Find where the given text appears and provide that cell's center as [X, Y] coordinate. 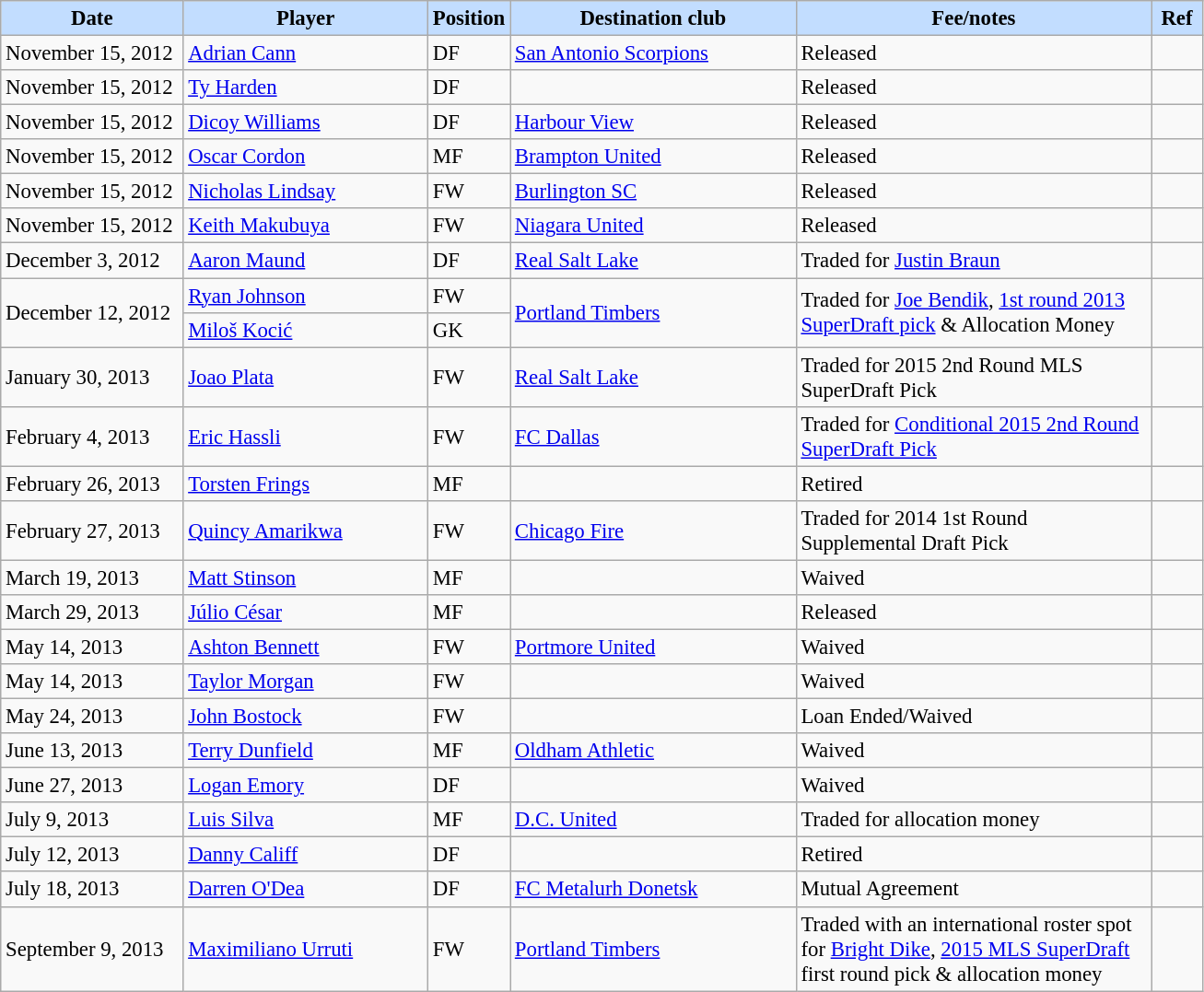
December 3, 2012 [92, 261]
Niagara United [654, 226]
June 27, 2013 [92, 786]
Logan Emory [306, 786]
September 9, 2013 [92, 949]
Traded for allocation money [974, 820]
July 18, 2013 [92, 890]
Traded for 2014 1st Round Supplemental Draft Pick [974, 531]
John Bostock [306, 717]
Burlington SC [654, 192]
Nicholas Lindsay [306, 192]
Traded for Justin Braun [974, 261]
Matt Stinson [306, 578]
Ref [1177, 18]
June 13, 2013 [92, 751]
July 9, 2013 [92, 820]
Traded for 2015 2nd Round MLS SuperDraft Pick [974, 378]
Danny Califf [306, 855]
Aaron Maund [306, 261]
Dicoy Williams [306, 123]
Joao Plata [306, 378]
Date [92, 18]
May 24, 2013 [92, 717]
FC Dallas [654, 437]
Luis Silva [306, 820]
February 4, 2013 [92, 437]
Ty Harden [306, 88]
Mutual Agreement [974, 890]
Loan Ended/Waived [974, 717]
Miloš Kocić [306, 330]
D.C. United [654, 820]
Torsten Frings [306, 484]
Portmore United [654, 647]
Taylor Morgan [306, 682]
Terry Dunfield [306, 751]
Player [306, 18]
Fee/notes [974, 18]
San Antonio Scorpions [654, 53]
March 29, 2013 [92, 613]
Traded for Joe Bendik, 1st round 2013 SuperDraft pick & Allocation Money [974, 313]
Traded for Conditional 2015 2nd Round SuperDraft Pick [974, 437]
Traded with an international roster spot for Bright Dike, 2015 MLS SuperDraft first round pick & allocation money [974, 949]
GK [468, 330]
Maximiliano Urruti [306, 949]
December 12, 2012 [92, 313]
FC Metalurh Donetsk [654, 890]
Júlio César [306, 613]
Oscar Cordon [306, 157]
March 19, 2013 [92, 578]
July 12, 2013 [92, 855]
Oldham Athletic [654, 751]
Chicago Fire [654, 531]
Quincy Amarikwa [306, 531]
Position [468, 18]
Brampton United [654, 157]
January 30, 2013 [92, 378]
Adrian Cann [306, 53]
Eric Hassli [306, 437]
Ryan Johnson [306, 296]
Ashton Bennett [306, 647]
February 27, 2013 [92, 531]
Darren O'Dea [306, 890]
Keith Makubuya [306, 226]
Destination club [654, 18]
February 26, 2013 [92, 484]
Harbour View [654, 123]
